For the text-containing cell, return its midpoint in [x, y] coordinate format. 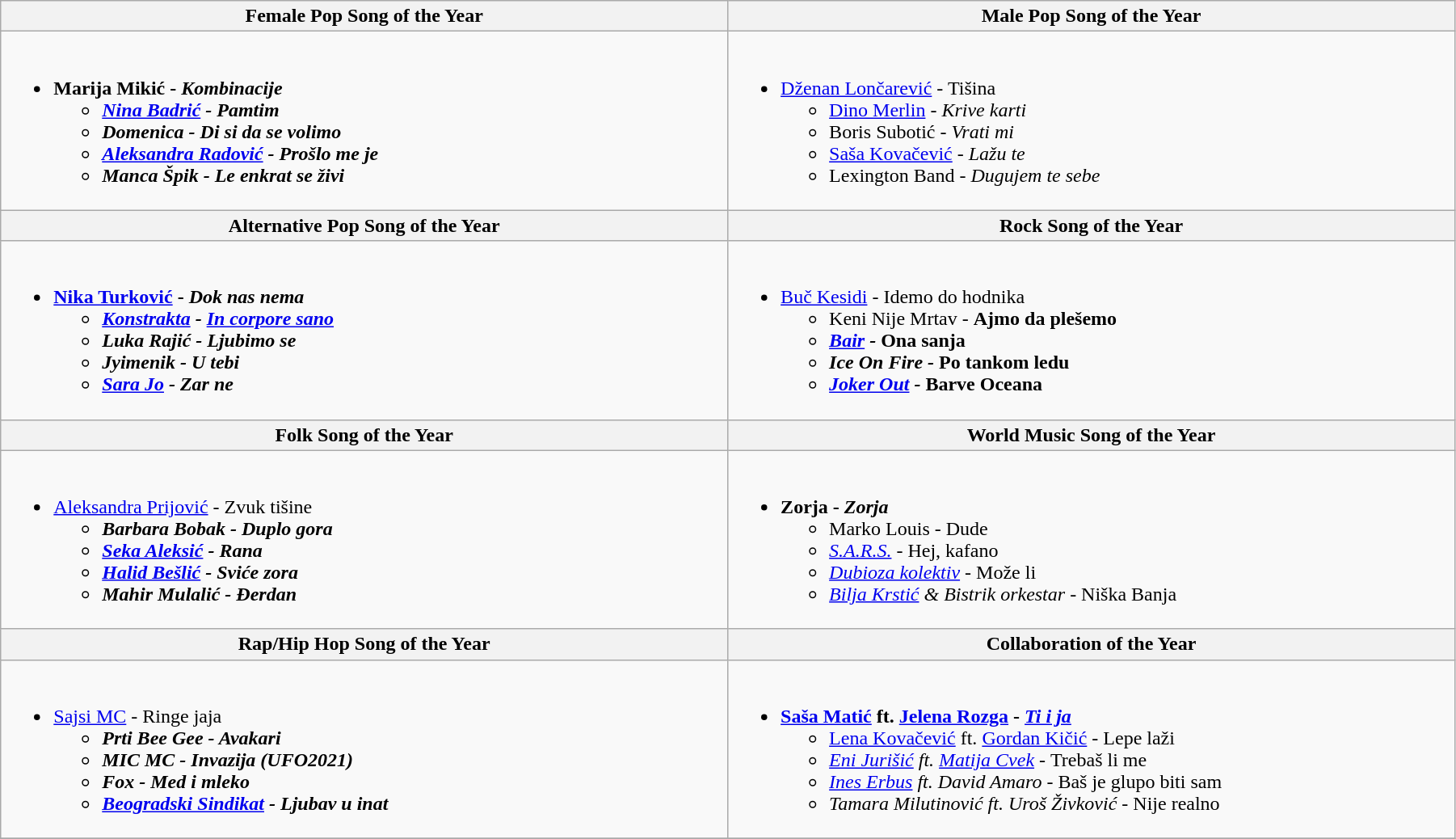
Dženan Lončarević - TišinaDino Merlin - Krive kartiBoris Subotić - Vrati miSaša Kovačević - Lažu teLexington Band - Dugujem te sebe [1092, 121]
Nika Turković - Dok nas nemaKonstrakta - In corpore sanoLuka Rajić - Ljubimo seJyimenik - U tebiSara Jo - Zar ne [364, 330]
Collaboration of the Year [1092, 644]
Sajsi MC - Ringe jajaPrti Bee Gee - AvakariMIC MC - Invazija (UFO2021)Fox - Med i mlekoBeogradski Sindikat - Ljubav u inat [364, 748]
Rock Song of the Year [1092, 226]
Male Pop Song of the Year [1092, 16]
Marija Mikić - KombinacijeNina Badrić - PamtimDomenica - Di si da se volimoAleksandra Radović - Prošlo me jeManca Špik - Le enkrat se živi [364, 121]
Aleksandra Prijović - Zvuk tišineBarbara Bobak - Duplo goraSeka Aleksić - RanaHalid Bešlić - Sviće zoraMahir Mulalić - Đerdan [364, 540]
Female Pop Song of the Year [364, 16]
Buč Kesidi - Idemo do hodnikaKeni Nije Mrtav - Ajmo da plešemoBair - Ona sanjaIce On Fire - Po tankom leduJoker Out - Barve Oceana [1092, 330]
Zorja - ZorjaMarko Louis - DudeS.A.R.S. - Hej, kafanoDubioza kolektiv - Može liBilja Krstić & Bistrik orkestar - Niška Banja [1092, 540]
World Music Song of the Year [1092, 435]
Folk Song of the Year [364, 435]
Alternative Pop Song of the Year [364, 226]
Rap/Hip Hop Song of the Year [364, 644]
